Find where the given text appears and provide that cell's center as [x, y] coordinate. 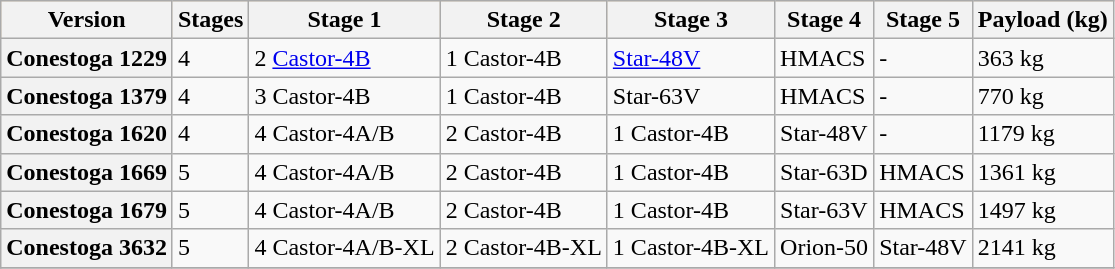
Orion-50 [824, 248]
Conestoga 1669 [87, 172]
1361 kg [1042, 172]
Conestoga 1379 [87, 96]
Version [87, 20]
Stage 1 [344, 20]
Conestoga 1679 [87, 210]
Stage 3 [690, 20]
Stage 4 [824, 20]
Conestoga 3632 [87, 248]
363 kg [1042, 58]
2141 kg [1042, 248]
Stages [210, 20]
770 kg [1042, 96]
4 Castor-4A/B-XL [344, 248]
Stage 5 [924, 20]
3 Castor-4B [344, 96]
1497 kg [1042, 210]
Payload (kg) [1042, 20]
Stage 2 [524, 20]
1 Castor-4B-XL [690, 248]
Conestoga 1229 [87, 58]
Star-63D [824, 172]
Conestoga 1620 [87, 134]
1179 kg [1042, 134]
2 Castor-4B-XL [524, 248]
